Pinpoint the cell where the given text exists, returning its [X, Y] midpoint coordinate. 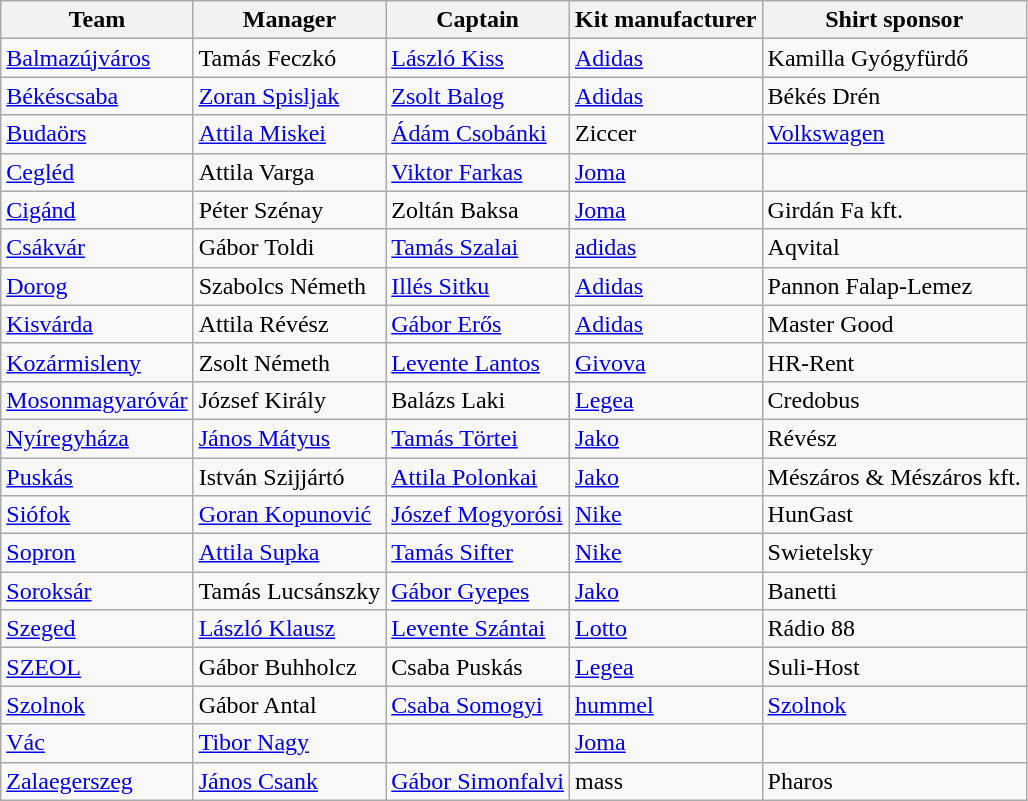
Gábor Buhholcz [290, 667]
Budaörs [97, 134]
Captain [478, 20]
Pannon Falap-Lemez [894, 286]
Szabolcs Németh [290, 286]
Csaba Somogyi [478, 705]
Attila Varga [290, 172]
Sopron [97, 553]
Credobus [894, 400]
Péter Szénay [290, 210]
Attila Miskei [290, 134]
Siófok [97, 515]
Girdán Fa kft. [894, 210]
László Kiss [478, 58]
Attila Supka [290, 553]
Manager [290, 20]
Kozármisleny [97, 362]
Kit manufacturer [666, 20]
Pharos [894, 781]
Aqvital [894, 248]
Tamás Feczkó [290, 58]
János Mátyus [290, 438]
Swietelsky [894, 553]
Csaba Puskás [478, 667]
Levente Szántai [478, 629]
Suli-Host [894, 667]
SZEOL [97, 667]
Illés Sitku [478, 286]
Zoltán Baksa [478, 210]
Gábor Gyepes [478, 591]
Viktor Farkas [478, 172]
Gábor Erős [478, 324]
Cegléd [97, 172]
Attila Révész [290, 324]
Soroksár [97, 591]
HunGast [894, 515]
Ádám Csobánki [478, 134]
Révész [894, 438]
Lotto [666, 629]
Csákvár [97, 248]
Attila Polonkai [478, 477]
Tamás Szalai [478, 248]
Team [97, 20]
Goran Kopunović [290, 515]
Zsolt Németh [290, 362]
mass [666, 781]
Gábor Simonfalvi [478, 781]
Szeged [97, 629]
Vác [97, 743]
Zoran Spisljak [290, 96]
Ziccer [666, 134]
Békéscsaba [97, 96]
Shirt sponsor [894, 20]
János Csank [290, 781]
Tamás Sifter [478, 553]
Zalaegerszeg [97, 781]
Jószef Mogyorósi [478, 515]
Mosonmagyaróvár [97, 400]
Puskás [97, 477]
Master Good [894, 324]
adidas [666, 248]
Rádio 88 [894, 629]
HR-Rent [894, 362]
Givova [666, 362]
Levente Lantos [478, 362]
Gábor Antal [290, 705]
Balmazújváros [97, 58]
Kamilla Gyógyfürdő [894, 58]
Balázs Laki [478, 400]
Kisvárda [97, 324]
hummel [666, 705]
Dorog [97, 286]
Tibor Nagy [290, 743]
Volkswagen [894, 134]
Banetti [894, 591]
Gábor Toldi [290, 248]
Békés Drén [894, 96]
Tamás Lucsánszky [290, 591]
Mészáros & Mészáros kft. [894, 477]
László Klausz [290, 629]
Cigánd [97, 210]
Tamás Törtei [478, 438]
Nyíregyháza [97, 438]
Zsolt Balog [478, 96]
József Király [290, 400]
István Szijjártó [290, 477]
